Locate the cell with the specified text and output its (x, y) center coordinate. 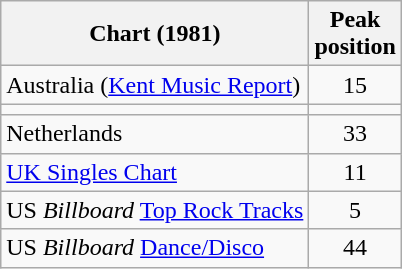
Australia (Kent Music Report) (155, 85)
US Billboard Dance/Disco (155, 248)
44 (355, 248)
Chart (1981) (155, 34)
Netherlands (155, 134)
US Billboard Top Rock Tracks (155, 210)
5 (355, 210)
15 (355, 85)
UK Singles Chart (155, 172)
Peak position (355, 34)
11 (355, 172)
33 (355, 134)
